Pinpoint the cell where the given text exists, returning its [X, Y] midpoint coordinate. 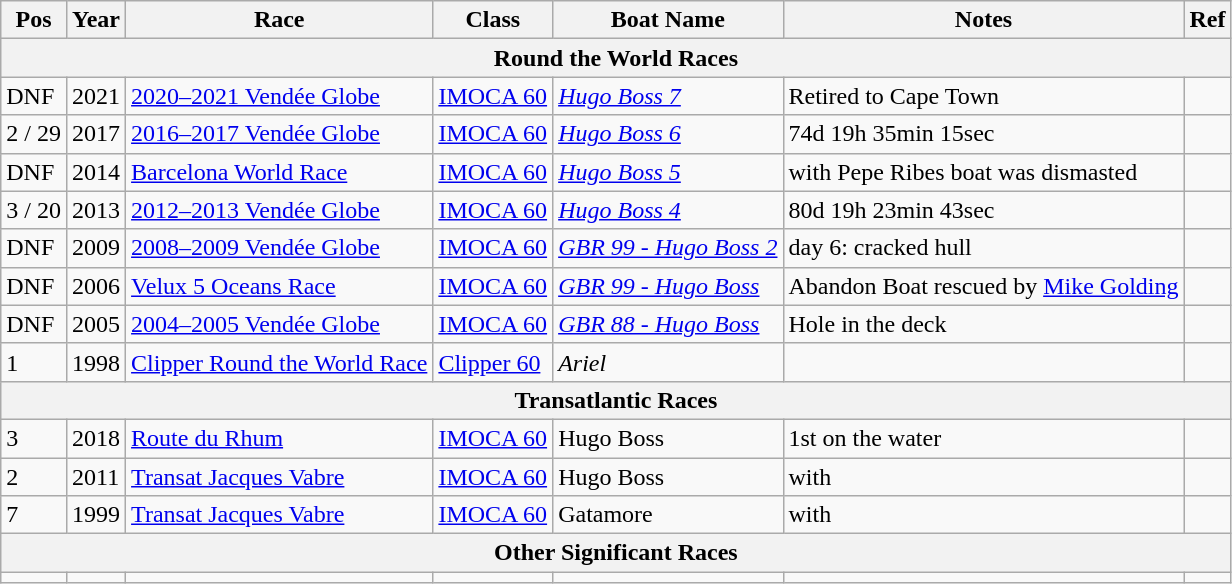
2006 [96, 286]
Ref [1208, 20]
Gatamore [668, 515]
2017 [96, 134]
2020–2021 Vendée Globe [280, 96]
Retired to Cape Town [984, 96]
2021 [96, 96]
Hugo Boss 4 [668, 210]
2004–2005 Vendée Globe [280, 324]
2005 [96, 324]
Abandon Boat rescued by Mike Golding [984, 286]
1998 [96, 362]
Boat Name [668, 20]
Barcelona World Race [280, 172]
Clipper Round the World Race [280, 362]
Hugo Boss 7 [668, 96]
Transatlantic Races [616, 400]
Race [280, 20]
Notes [984, 20]
2014 [96, 172]
Hugo Boss 6 [668, 134]
GBR 88 - Hugo Boss [668, 324]
Velux 5 Oceans Race [280, 286]
2 / 29 [34, 134]
2011 [96, 477]
Other Significant Races [616, 553]
1 [34, 362]
Ariel [668, 362]
2013 [96, 210]
74d 19h 35min 15sec [984, 134]
Hugo Boss 5 [668, 172]
GBR 99 - Hugo Boss [668, 286]
1st on the water [984, 438]
2016–2017 Vendée Globe [280, 134]
Route du Rhum [280, 438]
3 / 20 [34, 210]
Class [493, 20]
3 [34, 438]
with Pepe Ribes boat was dismasted [984, 172]
Pos [34, 20]
2008–2009 Vendée Globe [280, 248]
Round the World Races [616, 58]
80d 19h 23min 43sec [984, 210]
day 6: cracked hull [984, 248]
GBR 99 - Hugo Boss 2 [668, 248]
1999 [96, 515]
Clipper 60 [493, 362]
2009 [96, 248]
Hole in the deck [984, 324]
7 [34, 515]
2012–2013 Vendée Globe [280, 210]
2018 [96, 438]
2 [34, 477]
Year [96, 20]
